Search for the cell housing the specified text and yield its [x, y] center coordinate. 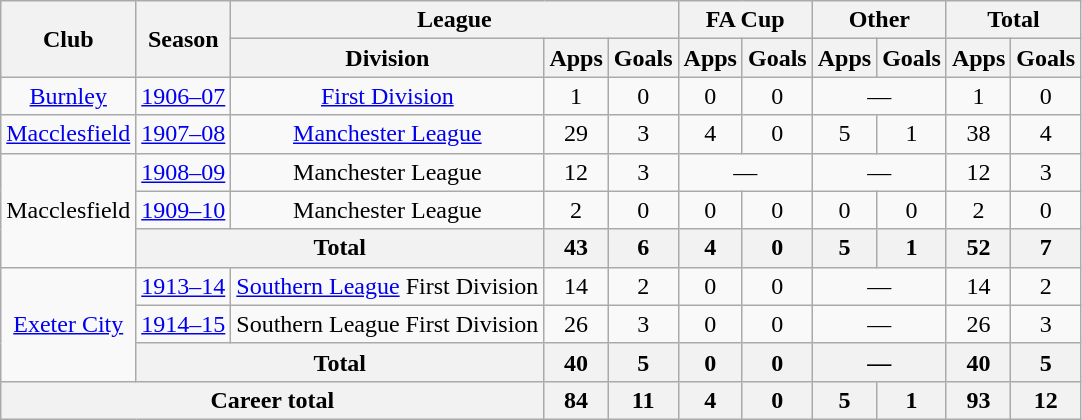
Career total [272, 400]
84 [576, 400]
93 [978, 400]
7 [1046, 248]
Club [68, 39]
6 [643, 248]
1908–09 [184, 172]
1909–10 [184, 210]
1906–07 [184, 96]
Burnley [68, 96]
1913–14 [184, 286]
52 [978, 248]
Exeter City [68, 324]
1914–15 [184, 324]
First Division [388, 96]
38 [978, 134]
FA Cup [745, 20]
11 [643, 400]
Season [184, 39]
43 [576, 248]
29 [576, 134]
1907–08 [184, 134]
League [454, 20]
Division [388, 58]
Other [879, 20]
